Return [x, y] of the center of cell containing provided text 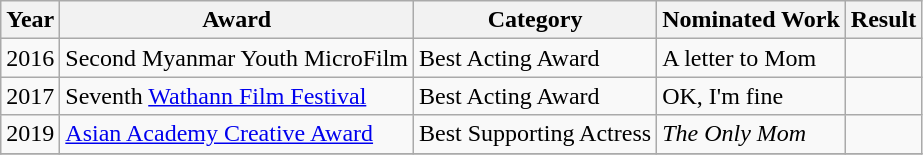
Nominated Work [752, 20]
The Only Mom [752, 134]
Category [536, 20]
A letter to Mom [752, 58]
Result [883, 20]
Seventh Wathann Film Festival [237, 96]
Best Supporting Actress [536, 134]
Year [30, 20]
2016 [30, 58]
2019 [30, 134]
Asian Academy Creative Award [237, 134]
Award [237, 20]
Second Myanmar Youth MicroFilm [237, 58]
2017 [30, 96]
OK, I'm fine [752, 96]
